Locate the cell with the specified text and output its (X, Y) center coordinate. 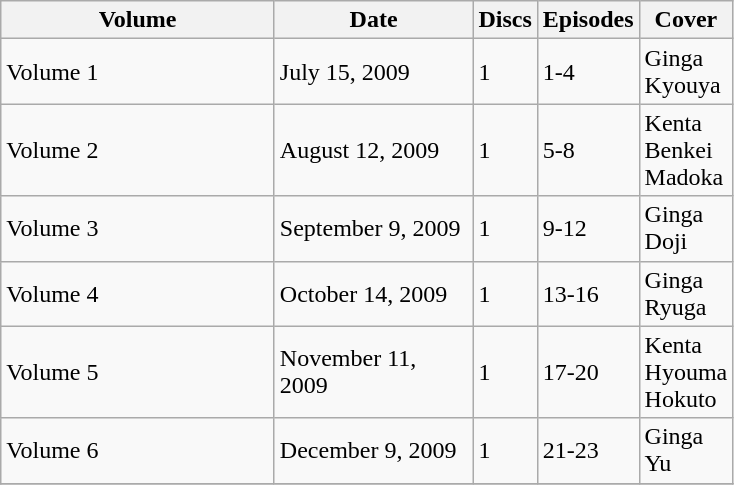
9-12 (588, 228)
September 9, 2009 (374, 228)
November 11, 2009 (374, 372)
17-20 (588, 372)
Episodes (588, 20)
Volume 2 (138, 150)
Volume 5 (138, 372)
KentaHyoumaHokuto (686, 372)
KentaBenkeiMadoka (686, 150)
GingaYu (686, 450)
October 14, 2009 (374, 294)
13-16 (588, 294)
1-4 (588, 72)
5-8 (588, 150)
December 9, 2009 (374, 450)
Volume 3 (138, 228)
Cover (686, 20)
Date (374, 20)
Volume 4 (138, 294)
GingaKyouya (686, 72)
August 12, 2009 (374, 150)
July 15, 2009 (374, 72)
GingaRyuga (686, 294)
21-23 (588, 450)
GingaDoji (686, 228)
Volume 1 (138, 72)
Discs (505, 20)
Volume 6 (138, 450)
Volume (138, 20)
